Output the [x, y] coordinate of the center of the cell containing the given text.  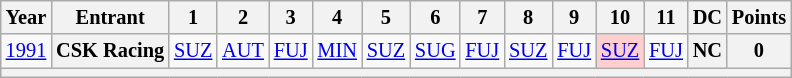
0 [759, 51]
SUG [435, 51]
5 [386, 17]
1 [193, 17]
11 [666, 17]
Entrant [110, 17]
7 [482, 17]
8 [528, 17]
Year [26, 17]
Points [759, 17]
2 [243, 17]
CSK Racing [110, 51]
MIN [336, 51]
4 [336, 17]
1991 [26, 51]
9 [574, 17]
6 [435, 17]
3 [291, 17]
10 [620, 17]
DC [708, 17]
NC [708, 51]
AUT [243, 51]
